Provide the [X, Y] coordinate of the cell's center where the given text is located.  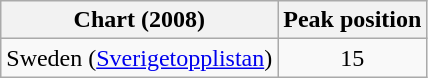
Sweden (Sverigetopplistan) [140, 58]
15 [352, 58]
Peak position [352, 20]
Chart (2008) [140, 20]
